Pinpoint the cell where the given text exists, returning its (X, Y) midpoint coordinate. 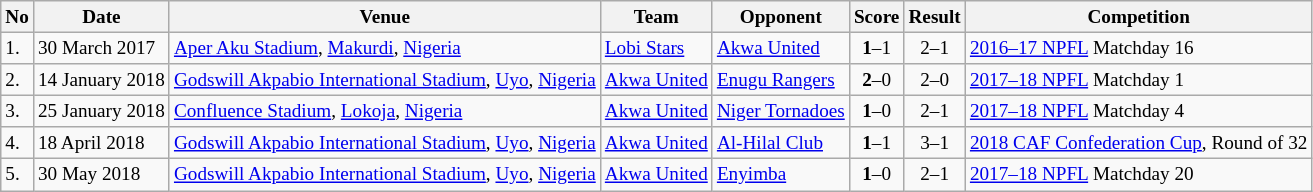
2016–17 NPFL Matchday 16 (1138, 48)
2017–18 NPFL Matchday 1 (1138, 80)
5. (18, 175)
25 January 2018 (101, 111)
Lobi Stars (656, 48)
Al-Hilal Club (780, 143)
Niger Tornadoes (780, 111)
Enyimba (780, 175)
14 January 2018 (101, 80)
4. (18, 143)
3. (18, 111)
2017–18 NPFL Matchday 4 (1138, 111)
Aper Aku Stadium, Makurdi, Nigeria (384, 48)
2017–18 NPFL Matchday 20 (1138, 175)
Result (934, 17)
Team (656, 17)
18 April 2018 (101, 143)
Opponent (780, 17)
3–1 (934, 143)
30 May 2018 (101, 175)
Score (876, 17)
1. (18, 48)
Date (101, 17)
2018 CAF Confederation Cup, Round of 32 (1138, 143)
2. (18, 80)
No (18, 17)
30 March 2017 (101, 48)
Venue (384, 17)
Enugu Rangers (780, 80)
Competition (1138, 17)
Confluence Stadium, Lokoja, Nigeria (384, 111)
